Detect which cell encompasses the target text, then output its (x, y) center coordinate. 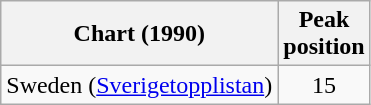
Peakposition (324, 34)
Sweden (Sverigetopplistan) (140, 85)
15 (324, 85)
Chart (1990) (140, 34)
